Determine the [X, Y] coordinate at the center of the cell enclosing the given text.  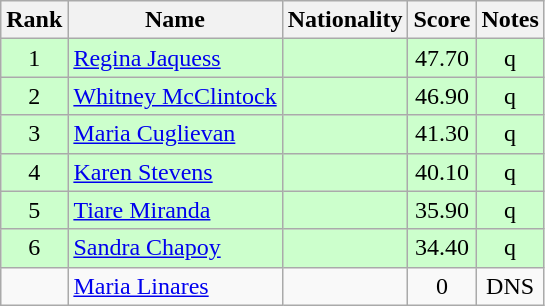
Karen Stevens [175, 172]
41.30 [442, 134]
Rank [34, 20]
DNS [510, 286]
Notes [510, 20]
4 [34, 172]
1 [34, 58]
Maria Cuglievan [175, 134]
47.70 [442, 58]
0 [442, 286]
5 [34, 210]
34.40 [442, 248]
Score [442, 20]
Regina Jaquess [175, 58]
Nationality [345, 20]
Sandra Chapoy [175, 248]
35.90 [442, 210]
Whitney McClintock [175, 96]
3 [34, 134]
2 [34, 96]
6 [34, 248]
Name [175, 20]
46.90 [442, 96]
Maria Linares [175, 286]
Tiare Miranda [175, 210]
40.10 [442, 172]
